Identify which cell holds the provided text, then report its (x, y) central coordinate. 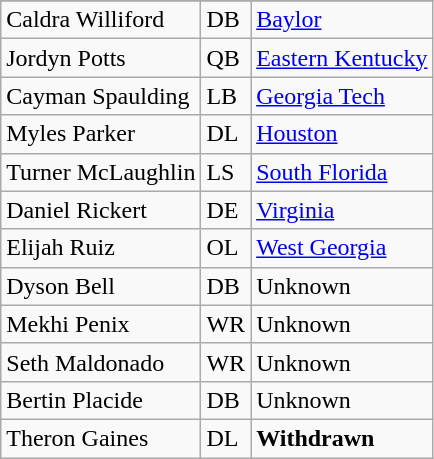
Dyson Bell (101, 286)
DE (226, 210)
Myles Parker (101, 134)
Georgia Tech (342, 96)
Eastern Kentucky (342, 58)
Cayman Spaulding (101, 96)
Jordyn Potts (101, 58)
LB (226, 96)
Theron Gaines (101, 438)
Seth Maldonado (101, 362)
South Florida (342, 172)
QB (226, 58)
Elijah Ruiz (101, 248)
Baylor (342, 20)
Turner McLaughlin (101, 172)
Bertin Placide (101, 400)
Mekhi Penix (101, 324)
Houston (342, 134)
OL (226, 248)
Daniel Rickert (101, 210)
West Georgia (342, 248)
Virginia (342, 210)
Caldra Williford (101, 20)
LS (226, 172)
Withdrawn (342, 438)
